Search for the cell housing the specified text and yield its [X, Y] center coordinate. 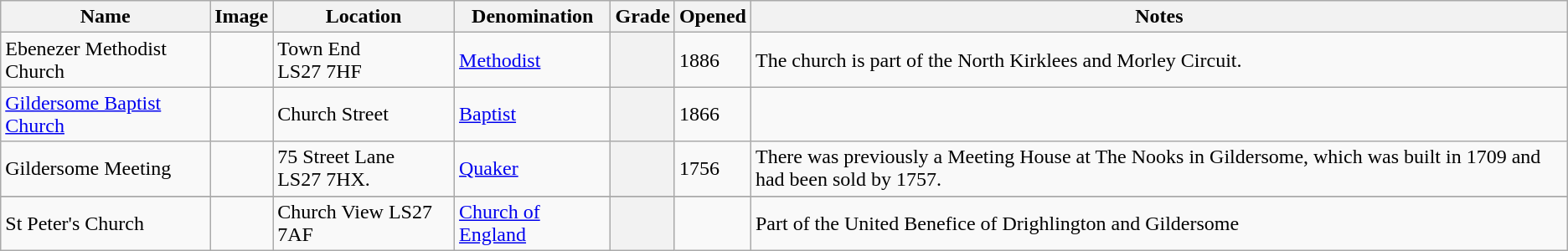
Grade [642, 17]
Church Street [364, 114]
Name [106, 17]
Gildersome Meeting [106, 169]
Denomination [533, 17]
Opened [712, 17]
St Peter's Church [106, 223]
The church is part of the North Kirklees and Morley Circuit. [1159, 60]
Part of the United Benefice of Drighlington and Gildersome [1159, 223]
Notes [1159, 17]
Gildersome Baptist Church [106, 114]
There was previously a Meeting House at The Nooks in Gildersome, which was built in 1709 and had been sold by 1757. [1159, 169]
Methodist [533, 60]
Church View LS27 7AF [364, 223]
Baptist [533, 114]
1866 [712, 114]
Ebenezer Methodist Church [106, 60]
Image [241, 17]
Town EndLS27 7HF [364, 60]
75 Street LaneLS27 7HX. [364, 169]
Church of England [533, 223]
Location [364, 17]
Quaker [533, 169]
1756 [712, 169]
1886 [712, 60]
